Pinpoint the cell where the given text exists, returning its (X, Y) midpoint coordinate. 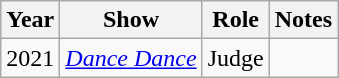
Role (236, 20)
Judge (236, 58)
2021 (30, 58)
Dance Dance (131, 58)
Show (131, 20)
Notes (303, 20)
Year (30, 20)
